Return the [X, Y] coordinate for the center point of the cell that contains the specified text.  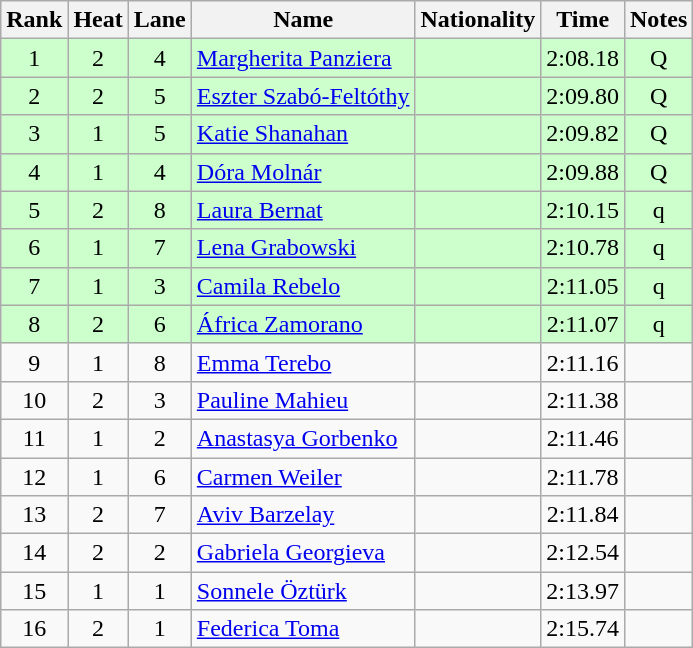
9 [34, 362]
Katie Shanahan [303, 134]
Rank [34, 20]
Pauline Mahieu [303, 400]
Time [583, 20]
2:08.18 [583, 58]
13 [34, 515]
2:11.84 [583, 515]
10 [34, 400]
Name [303, 20]
Notes [658, 20]
Heat [98, 20]
Nationality [478, 20]
2:09.82 [583, 134]
2:15.74 [583, 629]
2:11.46 [583, 438]
16 [34, 629]
2:11.16 [583, 362]
Sonnele Öztürk [303, 591]
12 [34, 477]
2:12.54 [583, 553]
2:09.80 [583, 96]
Federica Toma [303, 629]
2:13.97 [583, 591]
2:10.78 [583, 248]
Camila Rebelo [303, 286]
Gabriela Georgieva [303, 553]
2:10.15 [583, 210]
2:11.78 [583, 477]
Carmen Weiler [303, 477]
Dóra Molnár [303, 172]
Aviv Barzelay [303, 515]
Lane [160, 20]
2:09.88 [583, 172]
11 [34, 438]
Laura Bernat [303, 210]
2:11.05 [583, 286]
Emma Terebo [303, 362]
2:11.07 [583, 324]
Margherita Panziera [303, 58]
Eszter Szabó-Feltóthy [303, 96]
15 [34, 591]
Anastasya Gorbenko [303, 438]
África Zamorano [303, 324]
2:11.38 [583, 400]
Lena Grabowski [303, 248]
14 [34, 553]
